Capture the cell that displays the provided text and extract its [x, y] central coordinate. 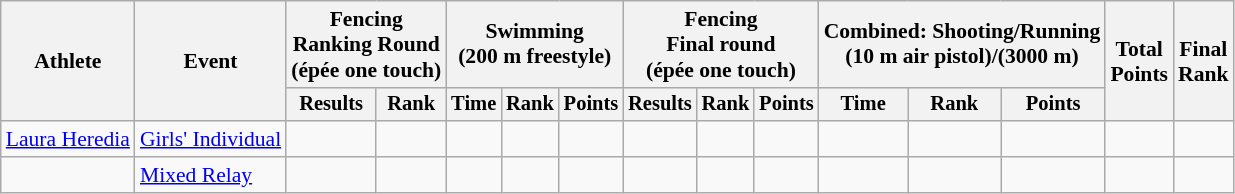
Mixed Relay [210, 175]
TotalPoints [1139, 61]
Athlete [68, 61]
FencingFinal round(épée one touch) [721, 44]
FencingRanking Round(épée one touch) [366, 44]
Event [210, 61]
Laura Heredia [68, 139]
Girls' Individual [210, 139]
FinalRank [1204, 61]
Swimming(200 m freestyle) [534, 44]
Combined: Shooting/Running(10 m air pistol)/(3000 m) [962, 44]
